Locate the cell with the specified text and output its [X, Y] center coordinate. 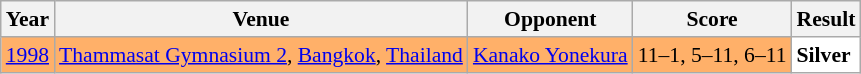
Venue [261, 19]
11–1, 5–11, 6–11 [712, 55]
Silver [826, 55]
1998 [28, 55]
Score [712, 19]
Thammasat Gymnasium 2, Bangkok, Thailand [261, 55]
Year [28, 19]
Opponent [550, 19]
Kanako Yonekura [550, 55]
Result [826, 19]
